Return [x, y] of the center of cell containing provided text 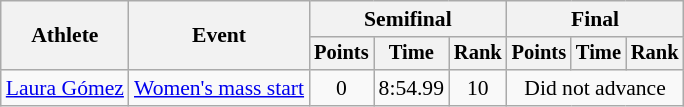
Semifinal [408, 19]
0 [341, 88]
10 [478, 88]
Athlete [65, 36]
Event [219, 36]
8:54.99 [412, 88]
Laura Gómez [65, 88]
Final [596, 19]
Women's mass start [219, 88]
Did not advance [596, 88]
